Identify which cell holds the provided text, then report its [X, Y] central coordinate. 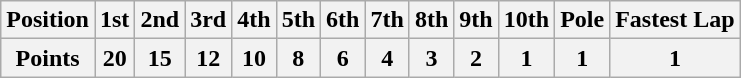
3rd [208, 20]
8th [431, 20]
2 [476, 58]
15 [160, 58]
4 [387, 58]
Points [48, 58]
10 [254, 58]
12 [208, 58]
7th [387, 20]
5th [298, 20]
4th [254, 20]
2nd [160, 20]
Fastest Lap [675, 20]
1st [114, 20]
20 [114, 58]
Pole [582, 20]
6th [343, 20]
9th [476, 20]
6 [343, 58]
8 [298, 58]
10th [526, 20]
Position [48, 20]
3 [431, 58]
